Find where the given text appears and provide that cell's center as (X, Y) coordinate. 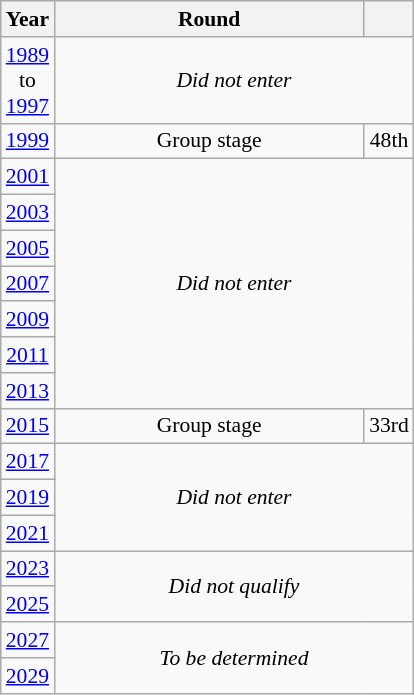
Did not qualify (234, 586)
To be determined (234, 658)
1999 (28, 141)
Year (28, 19)
2011 (28, 355)
1989to1997 (28, 80)
2013 (28, 391)
2021 (28, 533)
2015 (28, 426)
2029 (28, 676)
2003 (28, 213)
2017 (28, 462)
2027 (28, 640)
33rd (389, 426)
48th (389, 141)
2025 (28, 605)
Round (209, 19)
2023 (28, 569)
2005 (28, 248)
2001 (28, 177)
2009 (28, 320)
2019 (28, 498)
2007 (28, 284)
